Pinpoint the cell where the given text exists, returning its [x, y] midpoint coordinate. 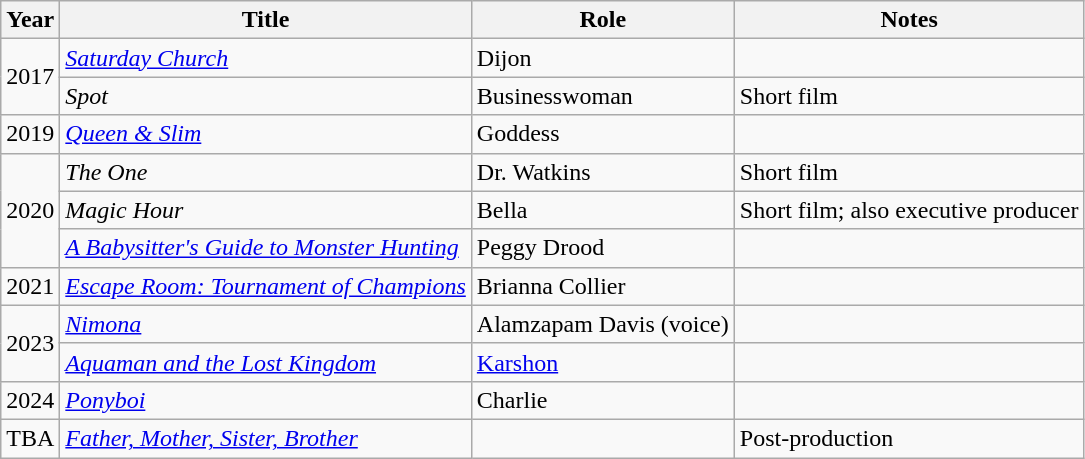
Businesswoman [602, 96]
2020 [30, 210]
Ponyboi [266, 400]
2019 [30, 134]
Bella [602, 210]
Aquaman and the Lost Kingdom [266, 362]
Role [602, 20]
2021 [30, 286]
Title [266, 20]
A Babysitter's Guide to Monster Hunting [266, 248]
Year [30, 20]
Notes [909, 20]
Post-production [909, 438]
Dijon [602, 58]
2023 [30, 343]
2017 [30, 77]
2024 [30, 400]
Short film; also executive producer [909, 210]
Saturday Church [266, 58]
Peggy Drood [602, 248]
TBA [30, 438]
Nimona [266, 324]
Goddess [602, 134]
Father, Mother, Sister, Brother [266, 438]
Alamzapam Davis (voice) [602, 324]
Karshon [602, 362]
Brianna Collier [602, 286]
Magic Hour [266, 210]
Escape Room: Tournament of Champions [266, 286]
Charlie [602, 400]
Queen & Slim [266, 134]
Spot [266, 96]
The One [266, 172]
Dr. Watkins [602, 172]
